From the cell containing the given text, extract its center point as [X, Y] coordinate. 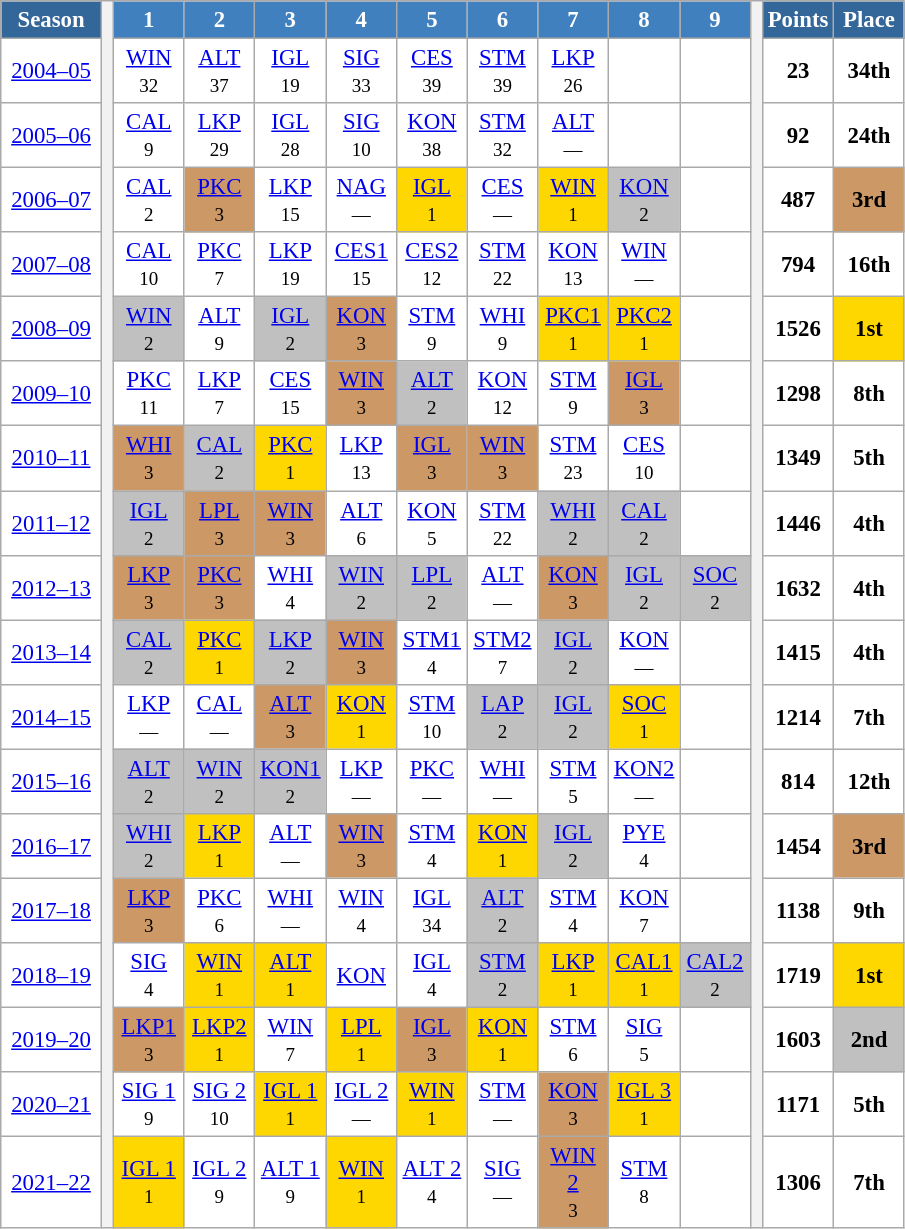
PKC— [432, 782]
KON2— [644, 782]
STM6 [574, 1040]
ALT3 [290, 716]
24th [870, 136]
2019–20 [52, 1040]
LPL3 [220, 524]
STM32 [502, 136]
CAL22 [716, 976]
STM— [502, 1104]
WIN32 [148, 72]
2017–18 [52, 910]
CES39 [432, 72]
KON2 [644, 200]
IGL28 [290, 136]
2006–07 [52, 200]
WHI9 [502, 330]
2020–21 [52, 1104]
KON7 [644, 910]
7 [574, 20]
23 [798, 72]
PKC7 [220, 264]
CAL9 [148, 136]
8 [644, 20]
PKC6 [220, 910]
SIG 19 [148, 1104]
SOC2 [716, 588]
ALT37 [220, 72]
LKP7 [220, 394]
WIN— [644, 264]
SIG33 [362, 72]
LPL1 [362, 1040]
IGL19 [290, 72]
9th [870, 910]
1454 [798, 846]
1138 [798, 910]
Place [870, 20]
ALT 24 [432, 1183]
IGL 31 [644, 1104]
STM5 [574, 782]
2009–10 [52, 394]
SIG4 [148, 976]
WHI4 [290, 588]
LKP19 [290, 264]
LPL2 [432, 588]
2010–11 [52, 458]
9 [716, 20]
STM23 [574, 458]
IGL 29 [220, 1183]
1719 [798, 976]
16th [870, 264]
KON [362, 976]
2008–09 [52, 330]
CAL10 [148, 264]
2004–05 [52, 72]
KON— [644, 652]
SIG5 [644, 1040]
CAL— [220, 716]
3 [290, 20]
Season [52, 20]
2018–19 [52, 976]
PYE4 [644, 846]
1526 [798, 330]
1349 [798, 458]
CES10 [644, 458]
IGL1 [432, 200]
KON5 [432, 524]
LKP26 [574, 72]
CES15 [290, 394]
1446 [798, 524]
1603 [798, 1040]
WIN 23 [574, 1183]
8th [870, 394]
1632 [798, 588]
ALT9 [220, 330]
STM39 [502, 72]
2014–15 [52, 716]
IGL 2— [362, 1104]
STM2 [502, 976]
1214 [798, 716]
2012–13 [52, 588]
NAG— [362, 200]
794 [798, 264]
STM8 [644, 1183]
4 [362, 20]
LKP21 [220, 1040]
IGL4 [432, 976]
487 [798, 200]
92 [798, 136]
CES115 [362, 264]
2016–17 [52, 846]
WHI3 [148, 458]
ALT1 [290, 976]
SIG 210 [220, 1104]
1171 [798, 1104]
LKP2 [290, 652]
2015–16 [52, 782]
2011–12 [52, 524]
1 [148, 20]
2 [220, 20]
CAL11 [644, 976]
PKC21 [644, 330]
12th [870, 782]
2013–14 [52, 652]
1306 [798, 1183]
SOC1 [644, 716]
STM10 [432, 716]
STM14 [432, 652]
2021–22 [52, 1183]
1298 [798, 394]
LKP29 [220, 136]
Points [798, 20]
CES— [502, 200]
1415 [798, 652]
ALT 19 [290, 1183]
WIN7 [290, 1040]
6 [502, 20]
ALT6 [362, 524]
SIG10 [362, 136]
KON38 [432, 136]
2nd [870, 1040]
STM27 [502, 652]
814 [798, 782]
2007–08 [52, 264]
WIN4 [362, 910]
KON13 [574, 264]
5 [432, 20]
SIG— [502, 1183]
LAP2 [502, 716]
CES212 [432, 264]
LKP15 [290, 200]
34th [870, 72]
IGL34 [432, 910]
2005–06 [52, 136]
